Capture the cell that displays the provided text and extract its [X, Y] central coordinate. 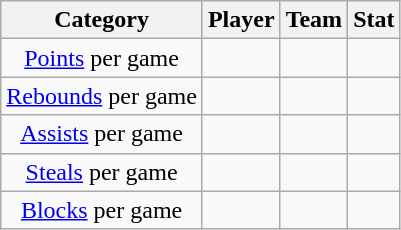
Stat [374, 20]
Category [102, 20]
Rebounds per game [102, 96]
Team [314, 20]
Player [241, 20]
Points per game [102, 58]
Steals per game [102, 172]
Blocks per game [102, 210]
Assists per game [102, 134]
